Search for the cell housing the specified text and yield its (x, y) center coordinate. 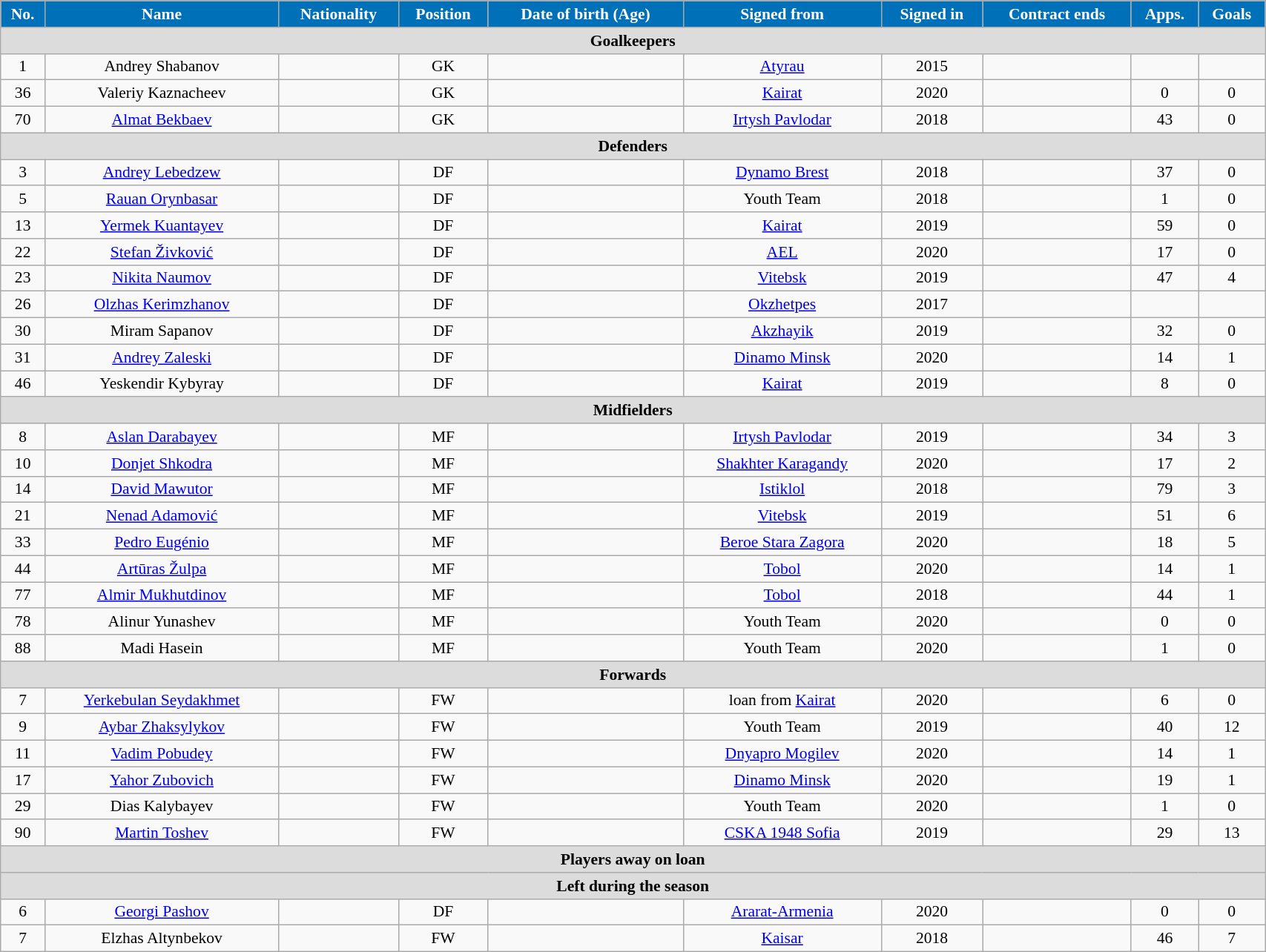
Beroe Stara Zagora (782, 543)
70 (23, 120)
Dynamo Brest (782, 173)
59 (1164, 225)
Dnyapro Mogilev (782, 754)
Forwards (633, 675)
Alinur Yunashev (162, 622)
88 (23, 648)
Almat Bekbaev (162, 120)
Signed from (782, 14)
Shakhter Karagandy (782, 463)
Name (162, 14)
Pedro Eugénio (162, 543)
79 (1164, 489)
Nikita Naumov (162, 278)
90 (23, 833)
33 (23, 543)
Andrey Lebedzew (162, 173)
Aybar Zhaksylykov (162, 727)
11 (23, 754)
9 (23, 727)
77 (23, 595)
Istiklol (782, 489)
Andrey Shabanov (162, 67)
Contract ends (1057, 14)
31 (23, 357)
36 (23, 93)
David Mawutor (162, 489)
Olzhas Kerimzhanov (162, 305)
Martin Toshev (162, 833)
Midfielders (633, 411)
Vadim Pobudey (162, 754)
Valeriy Kaznacheev (162, 93)
21 (23, 516)
Yermek Kuantayev (162, 225)
Date of birth (Age) (586, 14)
30 (23, 331)
CSKA 1948 Sofia (782, 833)
Elzhas Altynbekov (162, 939)
43 (1164, 120)
2017 (932, 305)
Atyrau (782, 67)
Yerkebulan Seydakhmet (162, 701)
32 (1164, 331)
Artūras Žulpa (162, 569)
26 (23, 305)
18 (1164, 543)
2015 (932, 67)
Kaisar (782, 939)
40 (1164, 727)
22 (23, 252)
Okzhetpes (782, 305)
Goals (1232, 14)
Almir Mukhutdinov (162, 595)
4 (1232, 278)
Ararat-Armenia (782, 912)
78 (23, 622)
Miram Sapanov (162, 331)
Goalkeepers (633, 41)
No. (23, 14)
10 (23, 463)
47 (1164, 278)
Yeskendir Kybyray (162, 384)
Defenders (633, 146)
Players away on loan (633, 859)
Nationality (339, 14)
Donjet Shkodra (162, 463)
Signed in (932, 14)
Yahor Zubovich (162, 780)
Rauan Orynbasar (162, 199)
19 (1164, 780)
Andrey Zaleski (162, 357)
AEL (782, 252)
Apps. (1164, 14)
12 (1232, 727)
Madi Hasein (162, 648)
2 (1232, 463)
Nenad Adamović (162, 516)
37 (1164, 173)
Left during the season (633, 886)
loan from Kairat (782, 701)
34 (1164, 437)
Dias Kalybayev (162, 807)
23 (23, 278)
Akzhayik (782, 331)
Stefan Živković (162, 252)
Position (444, 14)
51 (1164, 516)
Georgi Pashov (162, 912)
Aslan Darabayev (162, 437)
